For the text-containing cell, return its midpoint in (X, Y) coordinate format. 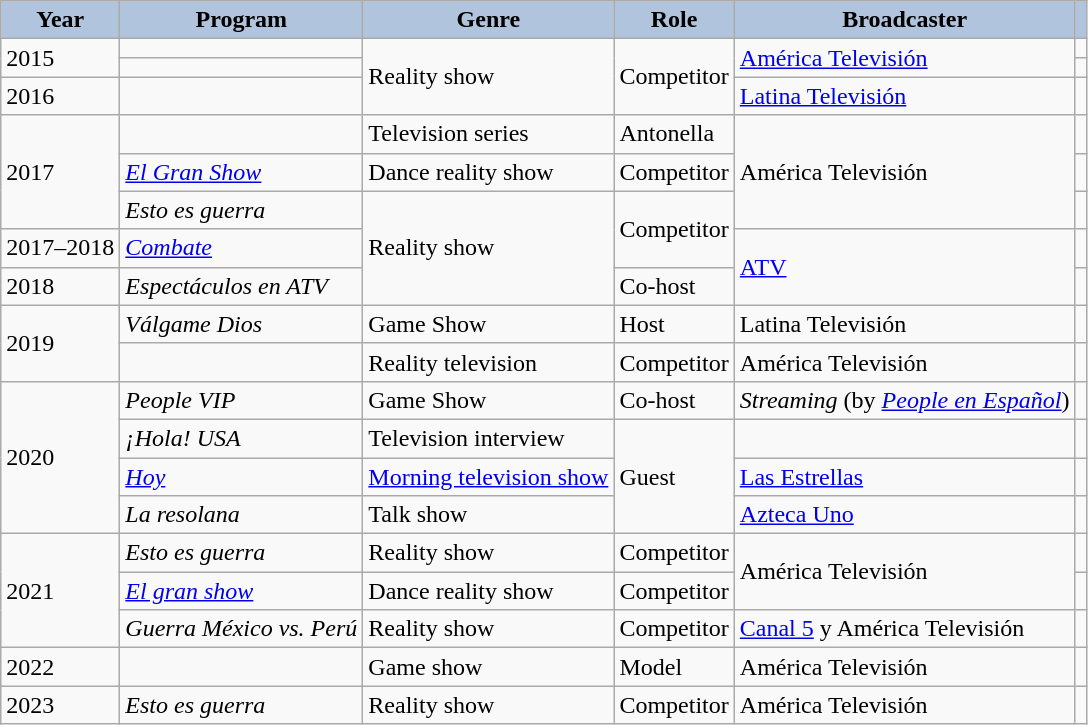
El gran show (242, 591)
Las Estrellas (904, 477)
Azteca Uno (904, 515)
Reality television (488, 362)
Game show (488, 667)
2017 (60, 172)
Combate (242, 248)
2016 (60, 96)
Broadcaster (904, 20)
Guest (674, 476)
2022 (60, 667)
Model (674, 667)
Year (60, 20)
Espectáculos en ATV (242, 286)
El Gran Show (242, 172)
Role (674, 20)
Streaming (by People en Español) (904, 400)
Television series (488, 134)
2019 (60, 343)
ATV (904, 267)
2015 (60, 58)
Válgame Dios (242, 324)
Hoy (242, 477)
2018 (60, 286)
Genre (488, 20)
Host (674, 324)
People VIP (242, 400)
Canal 5 y América Televisión (904, 629)
Morning television show (488, 477)
La resolana (242, 515)
2020 (60, 457)
Guerra México vs. Perú (242, 629)
Antonella (674, 134)
Television interview (488, 438)
2023 (60, 705)
Program (242, 20)
2021 (60, 591)
¡Hola! USA (242, 438)
2017–2018 (60, 248)
Talk show (488, 515)
